Detect which cell encompasses the target text, then output its (X, Y) center coordinate. 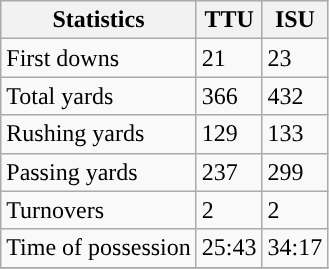
432 (295, 96)
25:43 (229, 248)
129 (229, 134)
299 (295, 172)
133 (295, 134)
Passing yards (99, 172)
Statistics (99, 20)
237 (229, 172)
TTU (229, 20)
Time of possession (99, 248)
First downs (99, 58)
366 (229, 96)
21 (229, 58)
ISU (295, 20)
Turnovers (99, 210)
Total yards (99, 96)
34:17 (295, 248)
23 (295, 58)
Rushing yards (99, 134)
